Return [X, Y] of the center of cell containing provided text 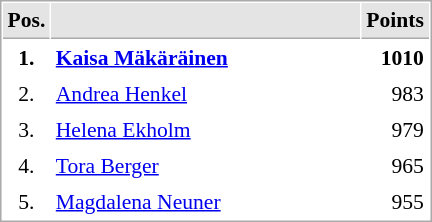
2. [26, 93]
3. [26, 129]
Points [396, 21]
4. [26, 165]
Magdalena Neuner [206, 201]
Tora Berger [206, 165]
1. [26, 57]
Helena Ekholm [206, 129]
979 [396, 129]
Pos. [26, 21]
Kaisa Mäkäräinen [206, 57]
1010 [396, 57]
Andrea Henkel [206, 93]
955 [396, 201]
5. [26, 201]
965 [396, 165]
983 [396, 93]
